Output the [X, Y] coordinate of the center of the cell containing the given text.  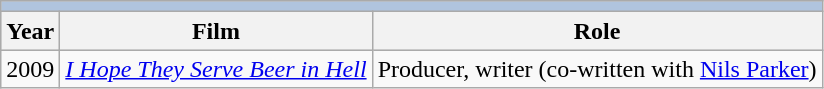
I Hope They Serve Beer in Hell [216, 69]
Role [597, 31]
Year [30, 31]
Film [216, 31]
Producer, writer (co-written with Nils Parker) [597, 69]
2009 [30, 69]
